Scan for the cell matching the given text and deliver its [x, y] coordinate at center. 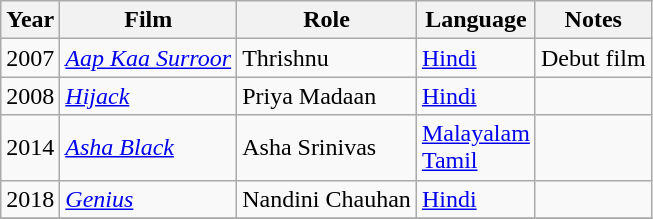
Notes [593, 20]
2018 [30, 199]
Genius [148, 199]
Nandini Chauhan [327, 199]
Asha Srinivas [327, 148]
Year [30, 20]
Film [148, 20]
Debut film [593, 58]
Priya Madaan [327, 96]
2008 [30, 96]
Language [476, 20]
2007 [30, 58]
Thrishnu [327, 58]
2014 [30, 148]
MalayalamTamil [476, 148]
Hijack [148, 96]
Aap Kaa Surroor [148, 58]
Role [327, 20]
Asha Black [148, 148]
